From the cell containing the given text, extract its center point as [X, Y] coordinate. 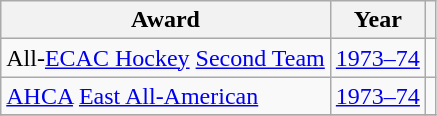
Year [378, 20]
AHCA East All-American [166, 96]
Award [166, 20]
All-ECAC Hockey Second Team [166, 58]
